From the cell containing the given text, extract its center point as [x, y] coordinate. 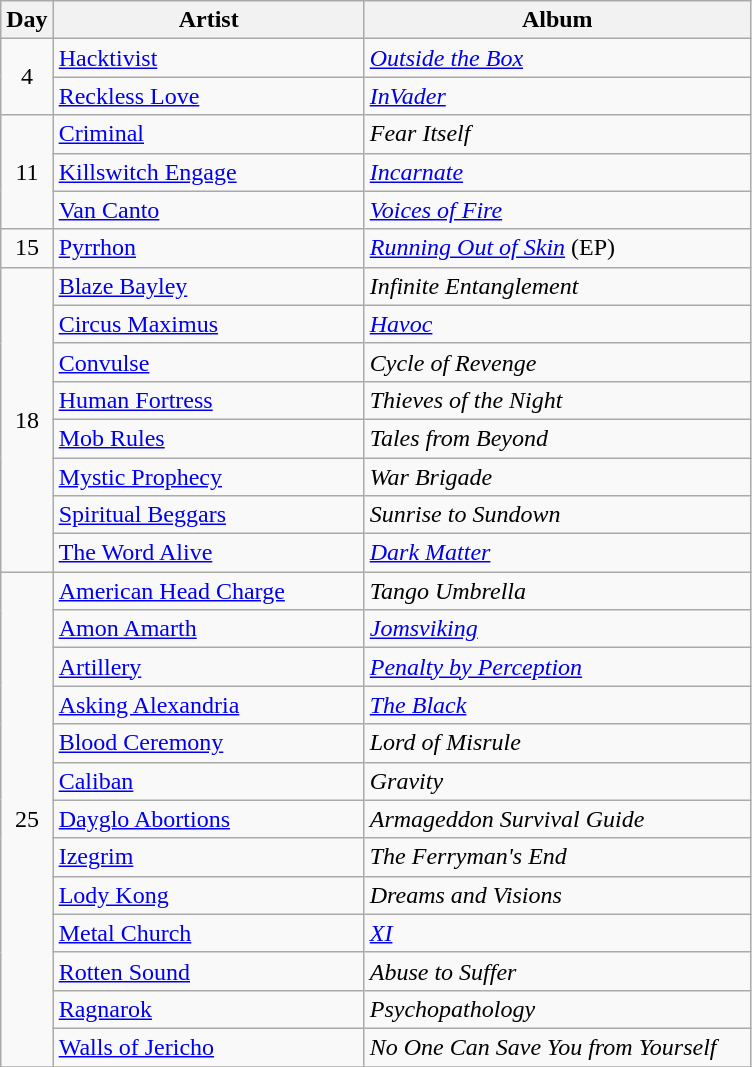
Pyrrhon [208, 248]
War Brigade [557, 477]
Armageddon Survival Guide [557, 819]
Voices of Fire [557, 210]
InVader [557, 96]
Izegrim [208, 857]
Spiritual Beggars [208, 515]
Penalty by Perception [557, 667]
Amon Amarth [208, 629]
15 [27, 248]
Van Canto [208, 210]
Mob Rules [208, 438]
Reckless Love [208, 96]
Cycle of Revenge [557, 362]
Sunrise to Sundown [557, 515]
Walls of Jericho [208, 1047]
Running Out of Skin (EP) [557, 248]
18 [27, 419]
4 [27, 77]
The Black [557, 705]
Ragnarok [208, 1009]
Human Fortress [208, 400]
The Word Alive [208, 553]
Asking Alexandria [208, 705]
Artist [208, 20]
No One Can Save You from Yourself [557, 1047]
Tango Umbrella [557, 591]
11 [27, 172]
Lody Kong [208, 895]
Thieves of the Night [557, 400]
Blood Ceremony [208, 743]
Day [27, 20]
Dark Matter [557, 553]
Metal Church [208, 933]
Havoc [557, 324]
Criminal [208, 134]
Mystic Prophecy [208, 477]
Dayglo Abortions [208, 819]
Caliban [208, 781]
Outside the Box [557, 58]
Killswitch Engage [208, 172]
Rotten Sound [208, 971]
Tales from Beyond [557, 438]
Incarnate [557, 172]
Album [557, 20]
Hacktivist [208, 58]
Jomsviking [557, 629]
Lord of Misrule [557, 743]
The Ferryman's End [557, 857]
25 [27, 820]
Artillery [208, 667]
Convulse [208, 362]
Abuse to Suffer [557, 971]
Dreams and Visions [557, 895]
Gravity [557, 781]
American Head Charge [208, 591]
XI [557, 933]
Fear Itself [557, 134]
Infinite Entanglement [557, 286]
Circus Maximus [208, 324]
Psychopathology [557, 1009]
Blaze Bayley [208, 286]
